Capture the cell that displays the provided text and extract its [X, Y] central coordinate. 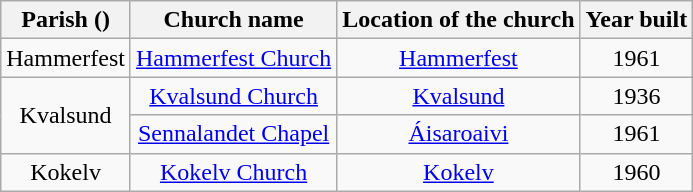
Kokelv Church [233, 172]
Áisaroaivi [458, 134]
1960 [636, 172]
Hammerfest Church [233, 58]
Location of the church [458, 20]
Church name [233, 20]
Parish () [66, 20]
Year built [636, 20]
1936 [636, 96]
Sennalandet Chapel [233, 134]
Kvalsund Church [233, 96]
